Scan for the cell matching the given text and deliver its (X, Y) coordinate at center. 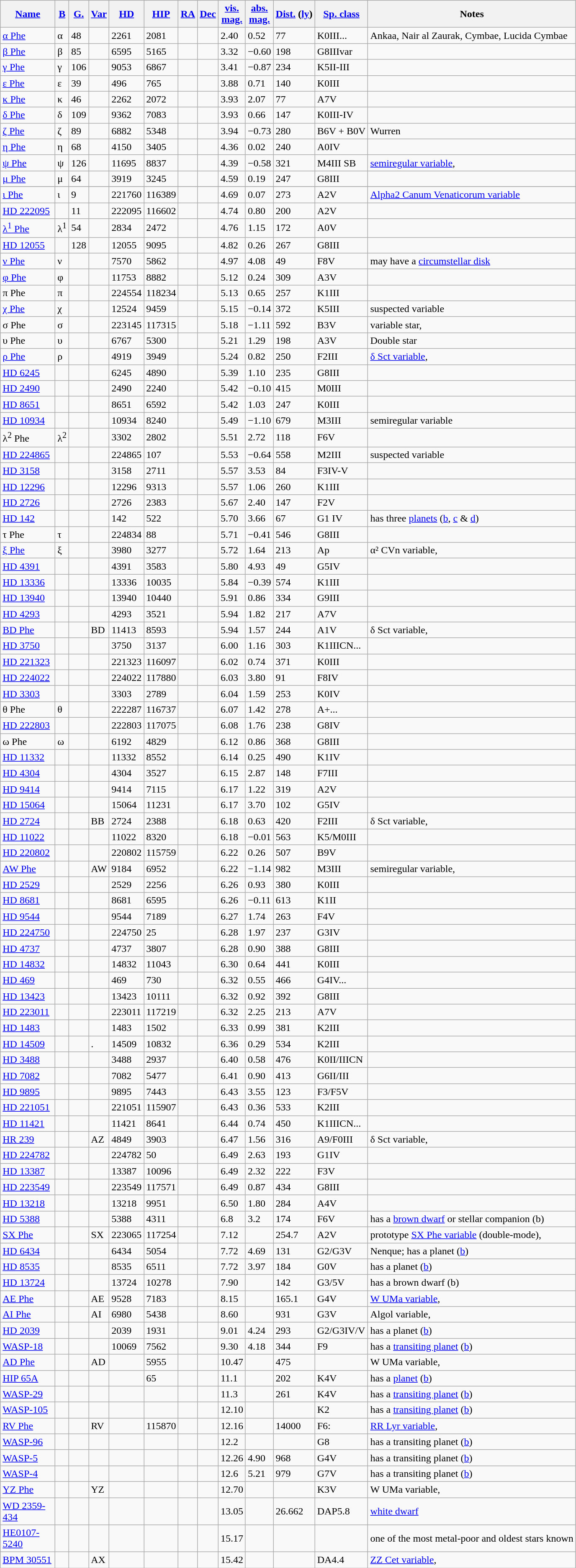
β (62, 51)
2789 (161, 693)
HD 9895 (28, 1092)
7183 (161, 1299)
AX (99, 1560)
ι Phe (28, 194)
HD 6434 (28, 1251)
223011 (126, 1012)
HD 13387 (28, 1171)
AD Phe (28, 1362)
WASP-105 (28, 1410)
109 (79, 115)
γ (62, 67)
140 (294, 83)
2724 (126, 821)
558 (294, 455)
380 (294, 885)
13336 (126, 582)
RV Phe (28, 1426)
A0IV (342, 147)
4890 (161, 373)
4737 (126, 948)
7082 (126, 1076)
HD 3158 (28, 471)
HD 11332 (28, 757)
5165 (161, 51)
μ (62, 179)
8593 (161, 630)
6980 (126, 1315)
AI (99, 1315)
HD 4391 (28, 566)
3302 (126, 437)
5054 (161, 1251)
HD 7082 (28, 1076)
2.72 (260, 437)
2834 (126, 228)
−1.14 (260, 869)
5.13 (232, 293)
3919 (126, 179)
148 (294, 773)
64 (79, 179)
φ (62, 277)
white dwarf (472, 1512)
3949 (161, 357)
A9/F0III (342, 1139)
6952 (161, 869)
10096 (161, 1171)
F3/F5V (342, 1092)
4.90 (260, 1458)
G8IIIvar (342, 51)
223549 (126, 1187)
278 (294, 709)
6.07 (232, 709)
9095 (161, 245)
12.26 (232, 1458)
4919 (126, 357)
25 (161, 932)
9053 (126, 67)
0.02 (260, 147)
F8V (342, 261)
0.71 (260, 83)
G8IV (342, 725)
6867 (161, 67)
106 (79, 67)
M2III (342, 455)
13387 (126, 1171)
0.19 (260, 179)
ψ (62, 163)
σ Phe (28, 325)
235 (294, 373)
7189 (161, 916)
0.99 (260, 1028)
8.15 (232, 1299)
0.93 (260, 885)
0.24 (260, 277)
τ Phe (28, 535)
6.03 (232, 678)
semiregular variable (472, 420)
54 (79, 228)
476 (294, 1060)
8.60 (232, 1315)
67 (294, 519)
0.25 (260, 757)
G4IV... (342, 980)
may have a circumstellar disk (472, 261)
319 (294, 789)
14509 (126, 1044)
1.15 (260, 228)
F7III (342, 773)
ζ (62, 131)
3527 (161, 773)
10.47 (232, 1362)
309 (294, 277)
υ (62, 340)
6511 (161, 1267)
117075 (161, 725)
7115 (161, 789)
BD Phe (28, 630)
−0.14 (260, 309)
117315 (161, 325)
11.1 (232, 1378)
88 (161, 535)
224750 (126, 932)
HD 221323 (28, 662)
13940 (126, 598)
HD 224782 (28, 1155)
SX Phe (28, 1235)
ι (62, 194)
HD 4304 (28, 773)
441 (294, 964)
HD 221051 (28, 1108)
9459 (161, 309)
Wurren (472, 131)
254.7 (294, 1235)
1931 (161, 1330)
11753 (126, 277)
1.64 (260, 550)
K0III... (342, 36)
G1 IV (342, 519)
344 (294, 1346)
1.10 (260, 373)
10832 (161, 1044)
257 (294, 293)
G0V (342, 1267)
A4V (342, 1203)
11231 (161, 805)
HD 222803 (28, 725)
RR Lyr variable, (472, 1426)
12524 (126, 309)
2383 (161, 503)
4.74 (232, 210)
14832 (126, 964)
HD 8535 (28, 1267)
466 (294, 980)
3.53 (260, 471)
293 (294, 1330)
4311 (161, 1219)
4829 (161, 742)
HD 14509 (28, 1044)
WASP-96 (28, 1442)
7443 (161, 1092)
450 (294, 1123)
7562 (161, 1346)
4.18 (260, 1346)
12.2 (232, 1442)
15064 (126, 805)
AW Phe (28, 869)
3.66 (260, 519)
ZZ Cet variable, (472, 1560)
574 (294, 582)
μ Phe (28, 179)
σ (62, 325)
10069 (126, 1346)
11022 (126, 837)
8552 (161, 757)
AD (99, 1362)
Double star (472, 340)
K0II/IIICN (342, 1060)
4.59 (232, 179)
ψ Phe (28, 163)
3405 (161, 147)
5.84 (232, 582)
244 (294, 630)
has a brown dwarf or stellar companion (b) (472, 1219)
6.8 (232, 1219)
6245 (126, 373)
224865 (126, 455)
ρ Phe (28, 357)
9.30 (232, 1346)
vis.mag. (232, 14)
4304 (126, 773)
YZ Phe (28, 1489)
202 (294, 1378)
−1.10 (260, 420)
F3V (342, 1171)
263 (294, 916)
F9 (342, 1346)
4.39 (232, 163)
HD 5388 (28, 1219)
1.59 (260, 693)
261 (294, 1394)
6592 (161, 404)
5955 (161, 1362)
BD (99, 630)
679 (294, 420)
λ1 Phe (28, 228)
9184 (126, 869)
1.97 (260, 932)
84 (294, 471)
9895 (126, 1092)
8882 (161, 277)
2529 (126, 885)
224834 (126, 535)
3903 (161, 1139)
0.36 (260, 1108)
2262 (126, 99)
316 (294, 1139)
6192 (126, 742)
3583 (161, 566)
273 (294, 194)
85 (79, 51)
K1II (342, 900)
Nenque; has a planet (b) (472, 1251)
89 (79, 131)
−0.87 (260, 67)
BB (99, 821)
534 (294, 1044)
420 (294, 821)
G7V (342, 1473)
222 (294, 1171)
563 (294, 837)
9 (79, 194)
2937 (161, 1060)
7.12 (232, 1235)
HD (126, 14)
240 (294, 147)
α (62, 36)
9951 (161, 1203)
AE (99, 1299)
118 (294, 437)
RA (188, 14)
HD 14832 (28, 964)
1.16 (260, 646)
1502 (161, 1028)
13.05 (232, 1512)
1.22 (260, 789)
Alpha2 Canum Venaticorum variable (472, 194)
0.92 (260, 996)
HD 4737 (28, 948)
HD 223011 (28, 1012)
K1IV (342, 757)
τ (62, 535)
250 (294, 357)
12.10 (232, 1410)
θ Phe (28, 709)
ξ Phe (28, 550)
12296 (126, 487)
174 (294, 1219)
M0III (342, 389)
2240 (161, 389)
2.63 (260, 1155)
AZ (99, 1139)
5348 (161, 131)
8681 (126, 900)
δ (62, 115)
HD 2724 (28, 821)
HD 11421 (28, 1123)
6.47 (232, 1139)
6.33 (232, 1028)
Dec (208, 14)
1.29 (260, 340)
65 (161, 1378)
9.01 (232, 1330)
4.36 (232, 147)
HD 469 (28, 980)
115907 (161, 1108)
4.24 (260, 1330)
HD 13218 (28, 1203)
HD 220802 (28, 853)
931 (294, 1315)
2472 (161, 228)
2256 (161, 885)
HD 13724 (28, 1283)
2802 (161, 437)
ρ (62, 357)
Algol variable, (472, 1315)
2388 (161, 821)
280 (294, 131)
5.53 (232, 455)
HIP (161, 14)
546 (294, 535)
0.66 (260, 115)
HD 2529 (28, 885)
8641 (161, 1123)
G3V (342, 1315)
has a brown dwarf (b) (472, 1283)
AW (99, 869)
8240 (161, 420)
8535 (126, 1267)
F4V (342, 916)
224554 (126, 293)
ν (62, 261)
11695 (126, 163)
−0.64 (260, 455)
3.97 (260, 1267)
533 (294, 1108)
172 (294, 228)
1.06 (260, 487)
475 (294, 1362)
9362 (126, 115)
−0.41 (260, 535)
−0.10 (260, 389)
12055 (126, 245)
7570 (126, 261)
415 (294, 389)
2726 (126, 503)
Ap (342, 550)
6.02 (232, 662)
3807 (161, 948)
1.57 (260, 630)
WASP-29 (28, 1394)
DAP5.8 (342, 1512)
6.14 (232, 757)
G2/G3V (342, 1251)
613 (294, 900)
one of the most metal-poor and oldest stars known (472, 1538)
Notes (472, 14)
A1V (342, 630)
G1IV (342, 1155)
381 (294, 1028)
−0.11 (260, 900)
α² CVn variable, (472, 550)
222095 (126, 210)
238 (294, 725)
126 (79, 163)
prototype SX Phe variable (double-mode), (472, 1235)
7083 (161, 115)
−0.58 (260, 163)
221760 (126, 194)
102 (294, 805)
3521 (161, 614)
522 (161, 519)
237 (294, 932)
K3V (342, 1489)
128 (79, 245)
HD 3750 (28, 646)
222803 (126, 725)
3158 (126, 471)
968 (294, 1458)
116737 (161, 709)
6882 (126, 131)
0.87 (260, 1187)
388 (294, 948)
5862 (161, 261)
υ Phe (28, 340)
4293 (126, 614)
WASP-5 (28, 1458)
5.18 (232, 325)
HD 9414 (28, 789)
6.44 (232, 1123)
6.50 (232, 1203)
0.80 (260, 210)
0.07 (260, 194)
K0IV (342, 693)
0.29 (260, 1044)
Dist. (ly) (294, 14)
λ1 (62, 228)
9528 (126, 1299)
3.88 (232, 83)
HD 8681 (28, 900)
G. (79, 14)
5.72 (232, 550)
11043 (161, 964)
15.42 (232, 1560)
0.82 (260, 357)
γ Phe (28, 67)
λ2 (62, 437)
730 (161, 980)
12.70 (232, 1489)
10440 (161, 598)
2.07 (260, 99)
abs.mag. (260, 14)
0.65 (260, 293)
DA4.4 (342, 1560)
490 (294, 757)
HD 9544 (28, 916)
B3V (342, 325)
ζ Phe (28, 131)
HD 10934 (28, 420)
HD 224750 (28, 932)
982 (294, 869)
11.3 (232, 1394)
B (62, 14)
392 (294, 996)
ξ (62, 550)
117880 (161, 678)
253 (294, 693)
6.36 (232, 1044)
G3IV (342, 932)
12.6 (232, 1473)
3.70 (260, 805)
11332 (126, 757)
8320 (161, 837)
κ (62, 99)
13218 (126, 1203)
has three planets (b, c & d) (472, 519)
193 (294, 1155)
β Phe (28, 51)
ν Phe (28, 261)
HE0107-5240 (28, 1538)
−1.11 (260, 325)
−0.01 (260, 837)
WD 2359-434 (28, 1512)
3.80 (260, 678)
50 (161, 1155)
RV (99, 1426)
κ Phe (28, 99)
Sp. class (342, 14)
15.17 (232, 1538)
1483 (126, 1028)
ε Phe (28, 83)
3.2 (260, 1219)
0.63 (260, 821)
220802 (126, 853)
371 (294, 662)
δ Phe (28, 115)
507 (294, 853)
χ Phe (28, 309)
224022 (126, 678)
π Phe (28, 293)
372 (294, 309)
α Phe (28, 36)
1.74 (260, 916)
5.80 (232, 566)
HD 2039 (28, 1330)
HD 224865 (28, 455)
B6V + B0V (342, 131)
0.58 (260, 1060)
η (62, 147)
3.41 (232, 67)
HD 12296 (28, 487)
6767 (126, 340)
G6II/III (342, 1076)
SX (99, 1235)
5477 (161, 1076)
131 (294, 1251)
6.00 (232, 646)
G8 (342, 1442)
3303 (126, 693)
10278 (161, 1283)
13423 (126, 996)
1.42 (260, 709)
2.25 (260, 1012)
91 (294, 678)
5.51 (232, 437)
9313 (161, 487)
ω Phe (28, 742)
HD 2726 (28, 503)
HD 12055 (28, 245)
3277 (161, 550)
λ2 Phe (28, 437)
5.71 (232, 535)
592 (294, 325)
HD 13423 (28, 996)
HD 142 (28, 519)
A+... (342, 709)
116602 (161, 210)
9414 (126, 789)
F6: (342, 1426)
234 (294, 67)
115759 (161, 853)
117219 (161, 1012)
334 (294, 598)
8837 (161, 163)
2711 (161, 471)
HD 11022 (28, 837)
979 (294, 1473)
η Phe (28, 147)
6.04 (232, 693)
469 (126, 980)
223145 (126, 325)
1.82 (260, 614)
π (62, 293)
Name (28, 14)
2.32 (260, 1171)
1.76 (260, 725)
1.80 (260, 1203)
6434 (126, 1251)
HD 4293 (28, 614)
B9V (342, 853)
117254 (161, 1235)
6.12 (232, 742)
8651 (126, 404)
5.12 (232, 277)
3.32 (232, 51)
WASP-18 (28, 1346)
HD 15064 (28, 805)
2081 (161, 36)
116097 (161, 662)
6.27 (232, 916)
χ (62, 309)
6.41 (232, 1076)
2.87 (260, 773)
3137 (161, 646)
223065 (126, 1235)
4.82 (232, 245)
2261 (126, 36)
303 (294, 646)
0.64 (260, 964)
7.90 (232, 1283)
K5III (342, 309)
3750 (126, 646)
AI Phe (28, 1315)
221323 (126, 662)
G3/5V (342, 1283)
5.70 (232, 519)
5.91 (232, 598)
5.49 (232, 420)
HD 2490 (28, 389)
10934 (126, 420)
14000 (294, 1426)
5388 (126, 1219)
K0III-IV (342, 115)
ε (62, 83)
5.39 (232, 373)
496 (126, 83)
10035 (161, 582)
4391 (126, 566)
3.55 (260, 1092)
9544 (126, 916)
K5II-III (342, 67)
434 (294, 1187)
YZ (99, 1489)
HD 222095 (28, 210)
107 (161, 455)
46 (79, 99)
HD 1483 (28, 1028)
HD 223549 (28, 1187)
HD 8651 (28, 404)
6.08 (232, 725)
HR 239 (28, 1139)
2490 (126, 389)
M4III SB (342, 163)
200 (294, 210)
5300 (161, 340)
6.30 (232, 964)
K2 (342, 1410)
0.52 (260, 36)
321 (294, 163)
6.40 (232, 1060)
4849 (126, 1139)
HIP 65A (28, 1378)
6.15 (232, 773)
5438 (161, 1315)
WASP-4 (28, 1473)
Var (99, 14)
4.76 (232, 228)
5.15 (232, 309)
11413 (126, 630)
variable star, (472, 325)
222287 (126, 709)
3245 (161, 179)
5.24 (232, 357)
4.08 (260, 261)
F8IV (342, 678)
2039 (126, 1330)
HD 3488 (28, 1060)
HD 13336 (28, 582)
13724 (126, 1283)
11421 (126, 1123)
117571 (161, 1187)
68 (79, 147)
−0.73 (260, 131)
39 (79, 83)
3.94 (232, 131)
K5/M0III (342, 837)
HD 13940 (28, 598)
224782 (126, 1155)
HD 3303 (28, 693)
4.97 (232, 261)
G9III (342, 598)
116389 (161, 194)
4.93 (260, 566)
2072 (161, 99)
φ Phe (28, 277)
260 (294, 487)
118234 (161, 293)
413 (294, 1076)
F3IV-V (342, 471)
θ (62, 709)
267 (294, 245)
ω (62, 742)
10111 (161, 996)
5.67 (232, 503)
11 (79, 210)
0.55 (260, 980)
1.56 (260, 1139)
−0.60 (260, 51)
1.03 (260, 404)
AE Phe (28, 1299)
765 (161, 83)
Ankaa, Nair al Zaurak, Cymbae, Lucida Cymbae (472, 36)
12.16 (232, 1426)
284 (294, 1203)
HD 224022 (28, 678)
165.1 (294, 1299)
123 (294, 1092)
115870 (161, 1426)
HD 6245 (28, 373)
217 (294, 614)
184 (294, 1267)
3980 (126, 550)
26.662 (294, 1512)
−0.39 (260, 582)
. (99, 1044)
368 (294, 742)
48 (79, 36)
G2/G3IV/V (342, 1330)
F2V (342, 503)
4150 (126, 147)
3488 (126, 1060)
BPM 30551 (28, 1560)
A0V (342, 228)
221051 (126, 1108)
